Return (X, Y) of the center of cell containing provided text 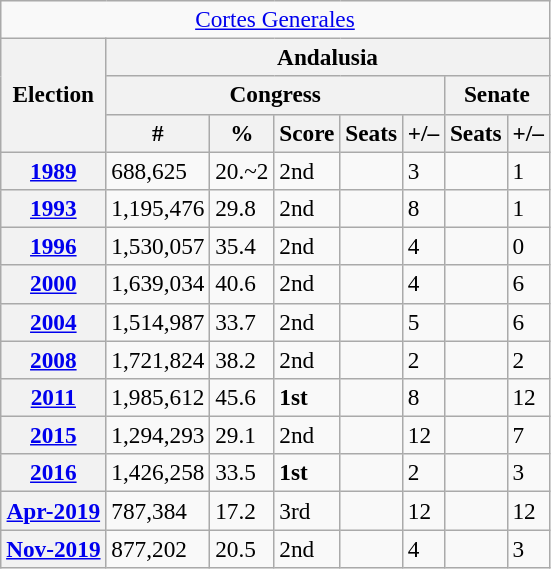
877,202 (158, 548)
33.5 (242, 473)
Andalusia (328, 57)
29.8 (242, 208)
Congress (276, 95)
1,639,034 (158, 284)
Nov-2019 (54, 548)
2011 (54, 397)
Apr-2019 (54, 510)
5 (423, 322)
2008 (54, 359)
1989 (54, 170)
1,294,293 (158, 435)
1,985,612 (158, 397)
787,384 (158, 510)
29.1 (242, 435)
% (242, 133)
1,514,987 (158, 322)
1993 (54, 208)
1,721,824 (158, 359)
1,426,258 (158, 473)
38.2 (242, 359)
1,195,476 (158, 208)
20.5 (242, 548)
20.~2 (242, 170)
17.2 (242, 510)
2015 (54, 435)
Cortes Generales (275, 19)
33.7 (242, 322)
1,530,057 (158, 246)
3rd (307, 510)
40.6 (242, 284)
45.6 (242, 397)
Senate (498, 95)
Election (54, 94)
1996 (54, 246)
35.4 (242, 246)
688,625 (158, 170)
0 (528, 246)
2016 (54, 473)
2004 (54, 322)
2000 (54, 284)
# (158, 133)
7 (528, 435)
Score (307, 133)
